Return the [X, Y] coordinate for the center point of the cell that contains the specified text.  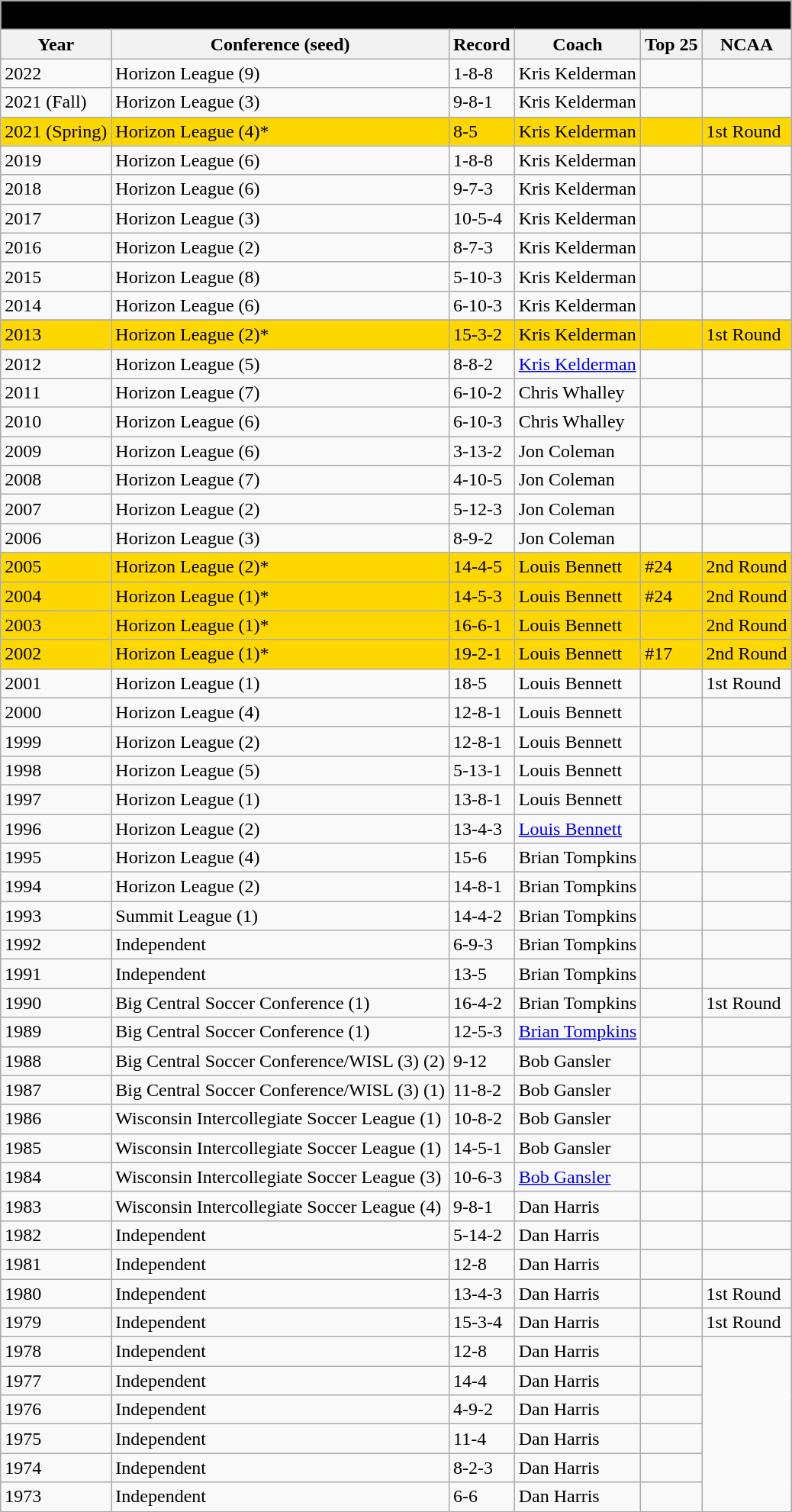
8-5 [481, 131]
6-6 [481, 1497]
Summit League (1) [281, 916]
16-4-2 [481, 1003]
2007 [56, 509]
4-9-2 [481, 1410]
2021 (Fall) [56, 102]
5-14-2 [481, 1235]
14-4 [481, 1381]
1990 [56, 1003]
Record [481, 44]
2008 [56, 480]
10-6-3 [481, 1177]
Wisconsin Intercollegiate Soccer League (3) [281, 1177]
NCAA [746, 44]
1976 [56, 1410]
Horizon League (4)* [281, 131]
2003 [56, 625]
8-9-2 [481, 538]
2022 [56, 73]
8-8-2 [481, 364]
10-8-2 [481, 1119]
14-4-2 [481, 916]
1983 [56, 1206]
1986 [56, 1119]
8-2-3 [481, 1468]
Coach [578, 44]
Horizon League (8) [281, 276]
12-5-3 [481, 1032]
2016 [56, 247]
2009 [56, 451]
5-13-1 [481, 770]
2005 [56, 567]
2006 [56, 538]
13-8-1 [481, 799]
Horizon League (9) [281, 73]
9-7-3 [481, 189]
2021 (Spring) [56, 131]
Conference (seed) [281, 44]
Wisconsin Intercollegiate Soccer League (4) [281, 1206]
1982 [56, 1235]
1988 [56, 1061]
15-3-2 [481, 334]
#17 [671, 654]
1978 [56, 1352]
Big Central Soccer Conference/WISL (3) (1) [281, 1090]
1975 [56, 1439]
6-9-3 [481, 945]
16-6-1 [481, 625]
5-12-3 [481, 509]
1991 [56, 974]
1999 [56, 741]
2010 [56, 422]
1992 [56, 945]
14-4-5 [481, 567]
Top 25 [671, 44]
19-2-1 [481, 654]
1974 [56, 1468]
Year [56, 44]
14-5-1 [481, 1148]
1973 [56, 1497]
2004 [56, 596]
13-5 [481, 974]
11-8-2 [481, 1090]
9-12 [481, 1061]
1995 [56, 858]
1998 [56, 770]
Big Central Soccer Conference/WISL (3) (2) [281, 1061]
1993 [56, 916]
14-5-3 [481, 596]
6-10-2 [481, 393]
2017 [56, 218]
2011 [56, 393]
2014 [56, 305]
2018 [56, 189]
14-8-1 [481, 887]
1997 [56, 799]
1985 [56, 1148]
15-6 [481, 858]
3-13-2 [481, 451]
1980 [56, 1294]
1996 [56, 828]
1987 [56, 1090]
1979 [56, 1323]
4-10-5 [481, 480]
10-5-4 [481, 218]
2002 [56, 654]
1994 [56, 887]
2013 [56, 334]
1977 [56, 1381]
2019 [56, 160]
2015 [56, 276]
Milwaukee Panthers [396, 15]
15-3-4 [481, 1323]
18-5 [481, 683]
5-10-3 [481, 276]
1989 [56, 1032]
2000 [56, 712]
1981 [56, 1264]
11-4 [481, 1439]
8-7-3 [481, 247]
2001 [56, 683]
1984 [56, 1177]
2012 [56, 364]
